Pinpoint the cell where the given text exists, returning its (X, Y) midpoint coordinate. 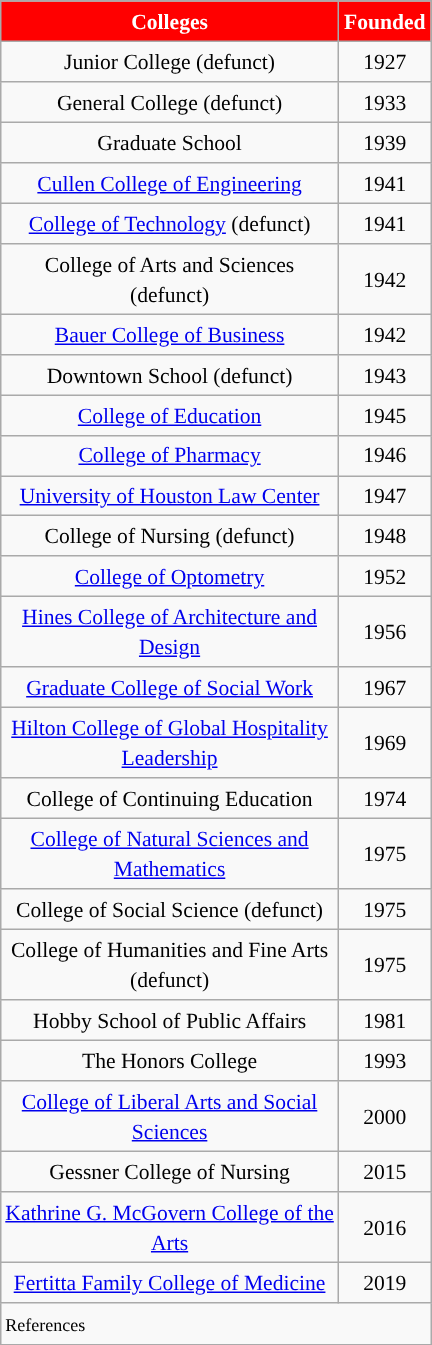
College of Optometry (170, 576)
1974 (385, 798)
Colleges (170, 21)
College of Education (170, 415)
Hines College of Architecture and Design (170, 632)
College of Technology (defunct) (170, 223)
1939 (385, 142)
Fertitta Family College of Medicine (170, 1282)
1927 (385, 62)
College of Humanities and Fine Arts (defunct) (170, 964)
1952 (385, 576)
University of Houston Law Center (170, 496)
References (215, 1324)
2016 (385, 1228)
College of Social Science (defunct) (170, 909)
1945 (385, 415)
College of Arts and Sciences (defunct) (170, 278)
Bauer College of Business (170, 334)
General College (defunct) (170, 102)
2019 (385, 1282)
Junior College (defunct) (170, 62)
1993 (385, 1060)
1933 (385, 102)
Hilton College of Global Hospitality Leadership (170, 744)
Hobby School of Public Affairs (170, 1020)
Cullen College of Engineering (170, 183)
1946 (385, 455)
1947 (385, 496)
1956 (385, 632)
College of Liberal Arts and Social Sciences (170, 1116)
College of Natural Sciences and Mathematics (170, 854)
1943 (385, 374)
The Honors College (170, 1060)
College of Pharmacy (170, 455)
College of Continuing Education (170, 798)
Founded (385, 21)
1948 (385, 536)
Graduate College of Social Work (170, 687)
Graduate School (170, 142)
1967 (385, 687)
Kathrine G. McGovern College of the Arts (170, 1228)
College of Nursing (defunct) (170, 536)
1981 (385, 1020)
Downtown School (defunct) (170, 374)
2015 (385, 1171)
2000 (385, 1116)
1969 (385, 744)
Gessner College of Nursing (170, 1171)
